Find where the given text appears and provide that cell's center as (x, y) coordinate. 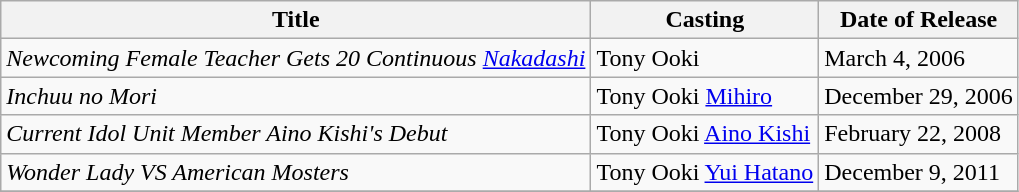
Tony Ooki Aino Kishi (705, 134)
March 4, 2006 (919, 58)
Date of Release (919, 20)
December 9, 2011 (919, 172)
Newcoming Female Teacher Gets 20 Continuous Nakadashi (296, 58)
Current Idol Unit Member Aino Kishi's Debut (296, 134)
December 29, 2006 (919, 96)
Wonder Lady VS American Mosters (296, 172)
Title (296, 20)
Inchuu no Mori (296, 96)
Casting (705, 20)
February 22, 2008 (919, 134)
Tony Ooki Mihiro (705, 96)
Tony Ooki Yui Hatano (705, 172)
Tony Ooki (705, 58)
